Return [X, Y] of the center of cell containing provided text 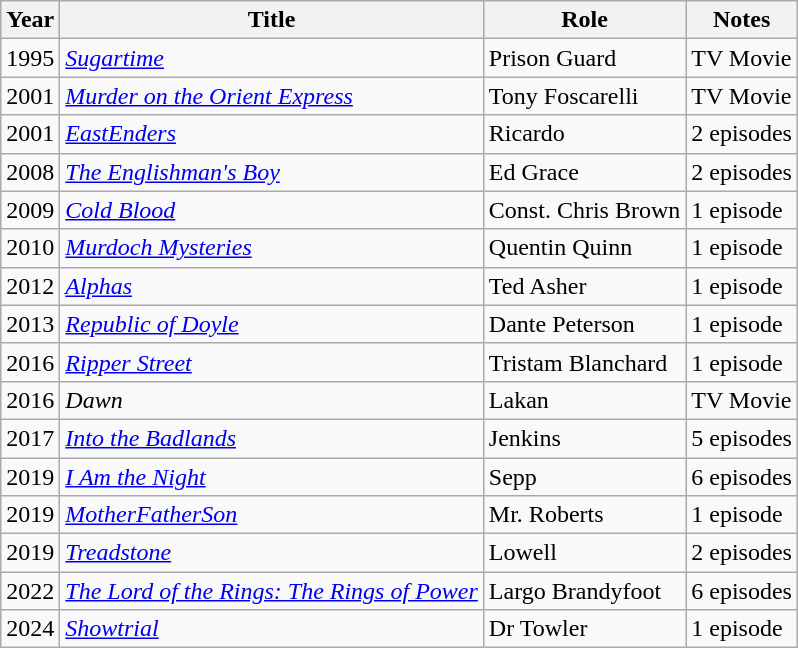
Into the Badlands [272, 438]
Title [272, 20]
Sugartime [272, 58]
Lowell [584, 553]
Dr Towler [584, 629]
2012 [30, 286]
Mr. Roberts [584, 515]
2008 [30, 172]
Treadstone [272, 553]
EastEnders [272, 134]
The Englishman's Boy [272, 172]
2024 [30, 629]
Sepp [584, 477]
Republic of Doyle [272, 324]
Cold Blood [272, 210]
Role [584, 20]
Ed Grace [584, 172]
MotherFatherSon [272, 515]
The Lord of the Rings: The Rings of Power [272, 591]
Tristam Blanchard [584, 362]
Largo Brandyfoot [584, 591]
Const. Chris Brown [584, 210]
Showtrial [272, 629]
Dawn [272, 400]
Prison Guard [584, 58]
Alphas [272, 286]
5 episodes [742, 438]
Ricardo [584, 134]
2009 [30, 210]
Year [30, 20]
2022 [30, 591]
Tony Foscarelli [584, 96]
2017 [30, 438]
Murdoch Mysteries [272, 248]
I Am the Night [272, 477]
1995 [30, 58]
Ted Asher [584, 286]
Jenkins [584, 438]
Quentin Quinn [584, 248]
Lakan [584, 400]
2010 [30, 248]
2013 [30, 324]
Dante Peterson [584, 324]
Ripper Street [272, 362]
Murder on the Orient Express [272, 96]
Notes [742, 20]
